Provide the [X, Y] coordinate of the cell's center where the given text is located.  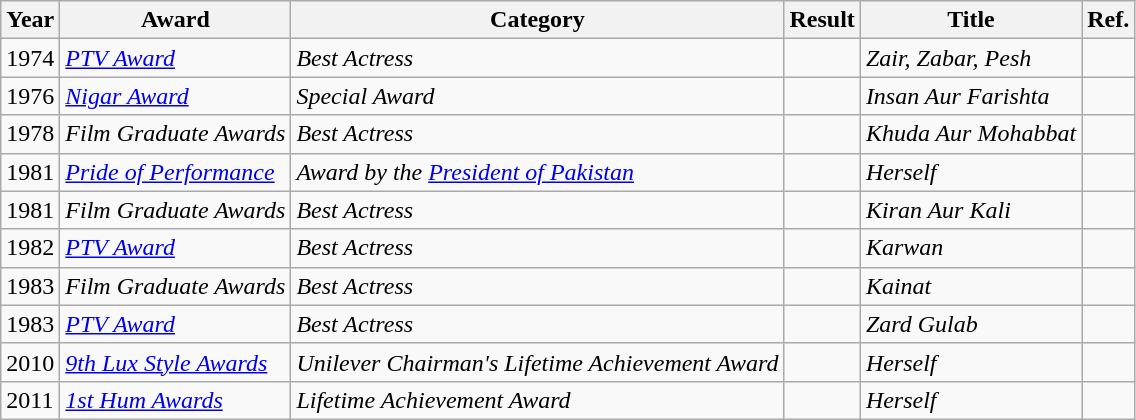
Title [970, 20]
9th Lux Style Awards [176, 362]
Insan Aur Farishta [970, 96]
Unilever Chairman's Lifetime Achievement Award [538, 362]
1978 [30, 134]
1st Hum Awards [176, 400]
Kainat [970, 286]
2010 [30, 362]
1974 [30, 58]
Karwan [970, 248]
Category [538, 20]
Award [176, 20]
Result [822, 20]
1982 [30, 248]
2011 [30, 400]
Award by the President of Pakistan [538, 172]
Nigar Award [176, 96]
1976 [30, 96]
Zard Gulab [970, 324]
Zair, Zabar, Pesh [970, 58]
Khuda Aur Mohabbat [970, 134]
Pride of Performance [176, 172]
Kiran Aur Kali [970, 210]
Special Award [538, 96]
Year [30, 20]
Ref. [1108, 20]
Lifetime Achievement Award [538, 400]
